For the text-containing cell, return its midpoint in [x, y] coordinate format. 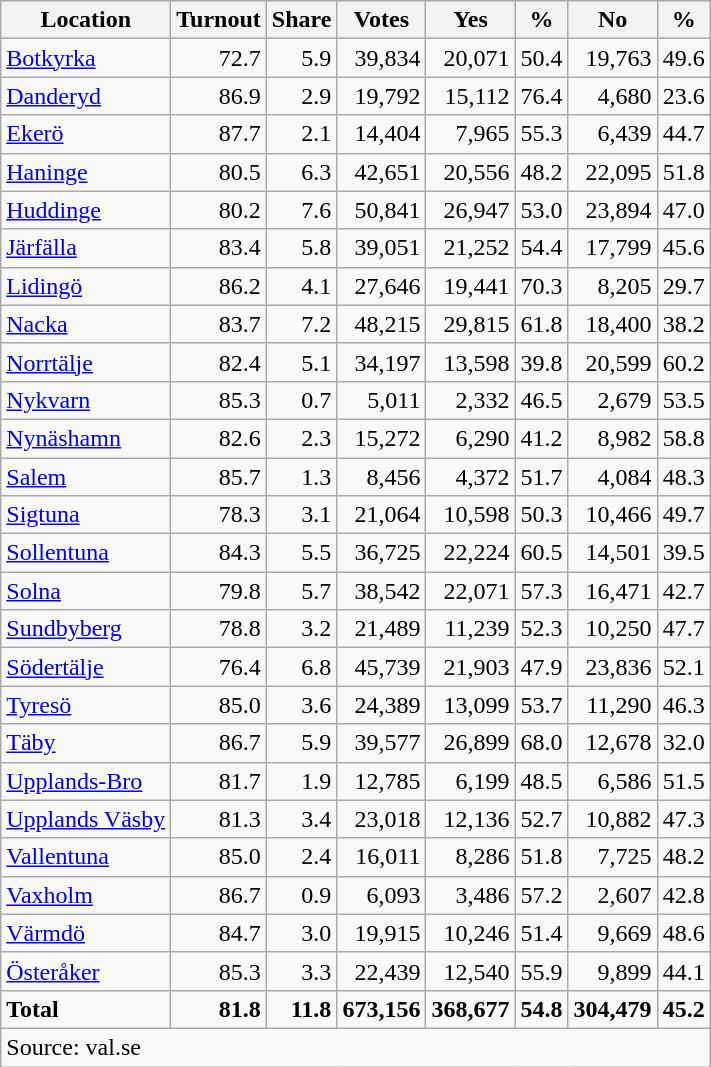
51.5 [684, 781]
2,679 [612, 400]
19,792 [382, 96]
6,093 [382, 895]
Votes [382, 20]
Danderyd [86, 96]
4.1 [302, 286]
79.8 [219, 591]
23,018 [382, 819]
16,011 [382, 857]
2.4 [302, 857]
29,815 [470, 324]
3.4 [302, 819]
39.5 [684, 553]
11.8 [302, 1009]
78.8 [219, 629]
11,290 [612, 705]
48.5 [542, 781]
46.3 [684, 705]
304,479 [612, 1009]
0.9 [302, 895]
5.8 [302, 248]
9,899 [612, 971]
84.7 [219, 933]
Total [86, 1009]
84.3 [219, 553]
42.8 [684, 895]
4,084 [612, 477]
Nacka [86, 324]
8,205 [612, 286]
52.3 [542, 629]
50.4 [542, 58]
39.8 [542, 362]
48,215 [382, 324]
45.2 [684, 1009]
44.7 [684, 134]
5.1 [302, 362]
49.6 [684, 58]
5.5 [302, 553]
4,680 [612, 96]
80.2 [219, 210]
51.4 [542, 933]
10,466 [612, 515]
673,156 [382, 1009]
20,599 [612, 362]
57.2 [542, 895]
Vaxholm [86, 895]
21,489 [382, 629]
60.5 [542, 553]
16,471 [612, 591]
7,965 [470, 134]
34,197 [382, 362]
Täby [86, 743]
47.0 [684, 210]
80.5 [219, 172]
2.3 [302, 438]
32.0 [684, 743]
44.1 [684, 971]
39,834 [382, 58]
Yes [470, 20]
13,099 [470, 705]
Lidingö [86, 286]
39,577 [382, 743]
42,651 [382, 172]
41.2 [542, 438]
42.7 [684, 591]
Nynäshamn [86, 438]
Source: val.se [356, 1047]
14,501 [612, 553]
8,982 [612, 438]
86.9 [219, 96]
72.7 [219, 58]
50,841 [382, 210]
38,542 [382, 591]
3.2 [302, 629]
23,894 [612, 210]
9,669 [612, 933]
13,598 [470, 362]
6,290 [470, 438]
1.9 [302, 781]
368,677 [470, 1009]
54.8 [542, 1009]
18,400 [612, 324]
7.6 [302, 210]
12,540 [470, 971]
54.4 [542, 248]
22,439 [382, 971]
60.2 [684, 362]
8,286 [470, 857]
46.5 [542, 400]
Norrtälje [86, 362]
19,763 [612, 58]
26,947 [470, 210]
85.7 [219, 477]
Sundbyberg [86, 629]
3.1 [302, 515]
21,064 [382, 515]
10,246 [470, 933]
29.7 [684, 286]
17,799 [612, 248]
47.7 [684, 629]
Södertälje [86, 667]
51.7 [542, 477]
47.9 [542, 667]
20,556 [470, 172]
58.8 [684, 438]
0.7 [302, 400]
Tyresö [86, 705]
14,404 [382, 134]
Sollentuna [86, 553]
3.6 [302, 705]
7.2 [302, 324]
10,250 [612, 629]
Location [86, 20]
Botkyrka [86, 58]
6,199 [470, 781]
Upplands Väsby [86, 819]
52.1 [684, 667]
12,678 [612, 743]
6,586 [612, 781]
Ekerö [86, 134]
53.5 [684, 400]
21,252 [470, 248]
22,095 [612, 172]
No [612, 20]
11,239 [470, 629]
Turnout [219, 20]
2,332 [470, 400]
10,882 [612, 819]
86.2 [219, 286]
10,598 [470, 515]
81.8 [219, 1009]
61.8 [542, 324]
2.1 [302, 134]
47.3 [684, 819]
6,439 [612, 134]
45.6 [684, 248]
Nykvarn [86, 400]
Österåker [86, 971]
53.0 [542, 210]
27,646 [382, 286]
82.4 [219, 362]
7,725 [612, 857]
21,903 [470, 667]
48.3 [684, 477]
83.7 [219, 324]
5,011 [382, 400]
6.8 [302, 667]
Upplands-Bro [86, 781]
Värmdö [86, 933]
Vallentuna [86, 857]
36,725 [382, 553]
70.3 [542, 286]
26,899 [470, 743]
53.7 [542, 705]
78.3 [219, 515]
12,136 [470, 819]
55.3 [542, 134]
81.7 [219, 781]
2.9 [302, 96]
49.7 [684, 515]
4,372 [470, 477]
15,272 [382, 438]
6.3 [302, 172]
87.7 [219, 134]
81.3 [219, 819]
68.0 [542, 743]
55.9 [542, 971]
52.7 [542, 819]
3,486 [470, 895]
57.3 [542, 591]
15,112 [470, 96]
5.7 [302, 591]
Sigtuna [86, 515]
2,607 [612, 895]
50.3 [542, 515]
3.0 [302, 933]
Salem [86, 477]
8,456 [382, 477]
Haninge [86, 172]
3.3 [302, 971]
23.6 [684, 96]
82.6 [219, 438]
24,389 [382, 705]
20,071 [470, 58]
Järfälla [86, 248]
12,785 [382, 781]
19,915 [382, 933]
39,051 [382, 248]
Share [302, 20]
19,441 [470, 286]
22,224 [470, 553]
48.6 [684, 933]
23,836 [612, 667]
1.3 [302, 477]
22,071 [470, 591]
Solna [86, 591]
38.2 [684, 324]
83.4 [219, 248]
45,739 [382, 667]
Huddinge [86, 210]
